Locate the cell with the specified text and output its [x, y] center coordinate. 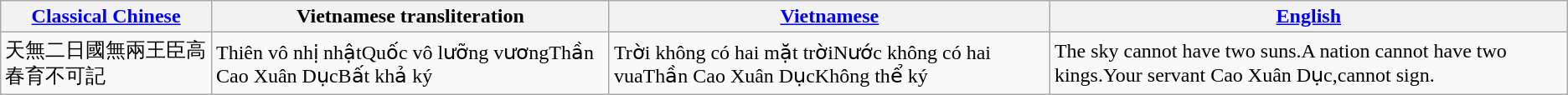
Thiên vô nhị nhậtQuốc vô lưỡng vươngThần Cao Xuân DụcBất khả ký [410, 63]
天無二日國無兩王臣高春育不可記 [106, 63]
Vietnamese [829, 17]
The sky cannot have two suns.A nation cannot have two kings.Your servant Cao Xuân Dục,cannot sign. [1308, 63]
Classical Chinese [106, 17]
Trời không có hai mặt trờiNước không có hai vuaThần Cao Xuân DụcKhông thể ký [829, 63]
Vietnamese transliteration [410, 17]
English [1308, 17]
